Identify which cell holds the provided text, then report its (X, Y) central coordinate. 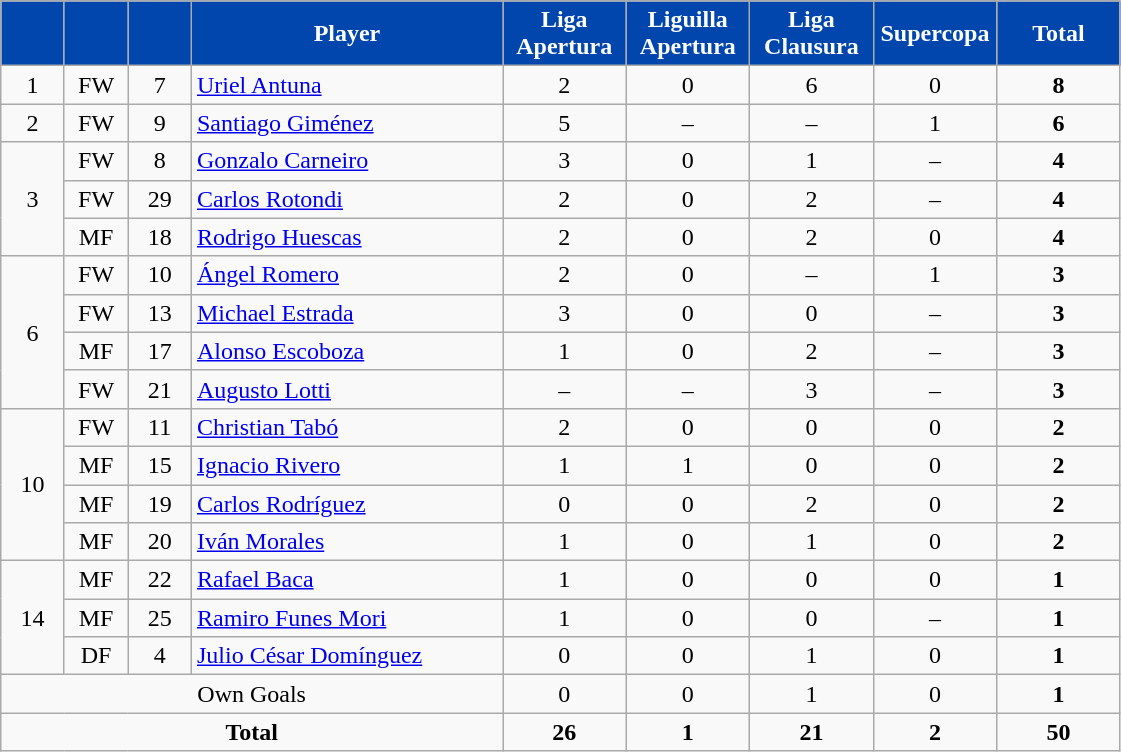
Supercopa (935, 34)
11 (160, 427)
25 (160, 618)
22 (160, 580)
26 (564, 732)
Carlos Rotondi (346, 199)
Julio César Domínguez (346, 656)
9 (160, 123)
13 (160, 313)
29 (160, 199)
Liguilla Apertura (688, 34)
Uriel Antuna (346, 85)
20 (160, 542)
Iván Morales (346, 542)
Santiago Giménez (346, 123)
Player (346, 34)
Ángel Romero (346, 275)
Carlos Rodríguez (346, 503)
17 (160, 351)
Rafael Baca (346, 580)
7 (160, 85)
Ramiro Funes Mori (346, 618)
Liga Apertura (564, 34)
Michael Estrada (346, 313)
19 (160, 503)
DF (96, 656)
18 (160, 237)
15 (160, 465)
5 (564, 123)
50 (1059, 732)
Augusto Lotti (346, 389)
Christian Tabó (346, 427)
Ignacio Rivero (346, 465)
Alonso Escoboza (346, 351)
Rodrigo Huescas (346, 237)
14 (33, 618)
Liga Clausura (812, 34)
Own Goals (252, 694)
Gonzalo Carneiro (346, 161)
